From the cell containing the given text, extract its center point as (x, y) coordinate. 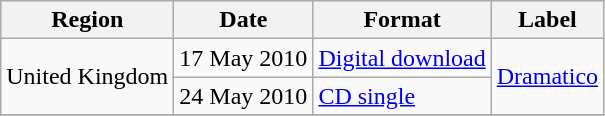
Label (547, 20)
United Kingdom (88, 77)
Digital download (402, 58)
17 May 2010 (244, 58)
Region (88, 20)
Date (244, 20)
Format (402, 20)
24 May 2010 (244, 96)
CD single (402, 96)
Dramatico (547, 77)
